Search for the cell housing the specified text and yield its [X, Y] center coordinate. 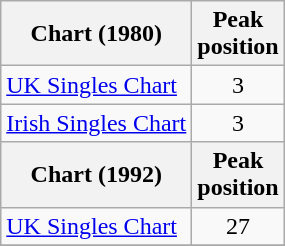
Irish Singles Chart [96, 123]
Chart (1980) [96, 34]
27 [238, 226]
Chart (1992) [96, 174]
